From the cell containing the given text, extract its center point as (X, Y) coordinate. 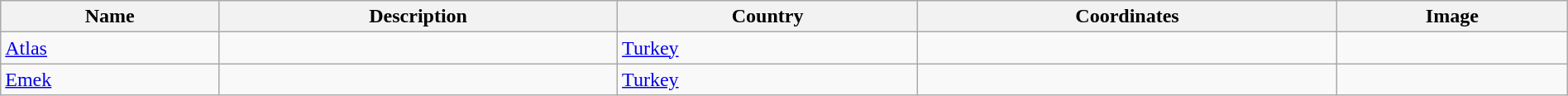
Name (110, 17)
Country (767, 17)
Emek (110, 79)
Description (418, 17)
Image (1452, 17)
Atlas (110, 48)
Coordinates (1128, 17)
